Pinpoint the cell where the given text exists, returning its [x, y] midpoint coordinate. 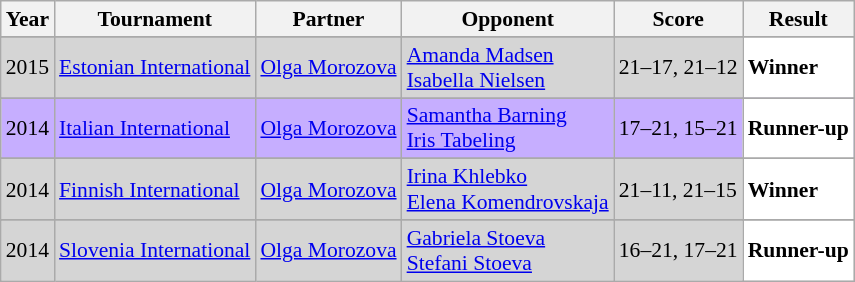
Gabriela Stoeva Stefani Stoeva [508, 250]
Year [28, 19]
2015 [28, 68]
Tournament [154, 19]
Samantha Barning Iris Tabeling [508, 128]
16–21, 17–21 [678, 250]
21–11, 21–15 [678, 190]
Slovenia International [154, 250]
Italian International [154, 128]
Score [678, 19]
Result [798, 19]
21–17, 21–12 [678, 68]
Opponent [508, 19]
17–21, 15–21 [678, 128]
Partner [328, 19]
Estonian International [154, 68]
Irina Khlebko Elena Komendrovskaja [508, 190]
Amanda Madsen Isabella Nielsen [508, 68]
Finnish International [154, 190]
